From the cell containing the given text, extract its center point as [x, y] coordinate. 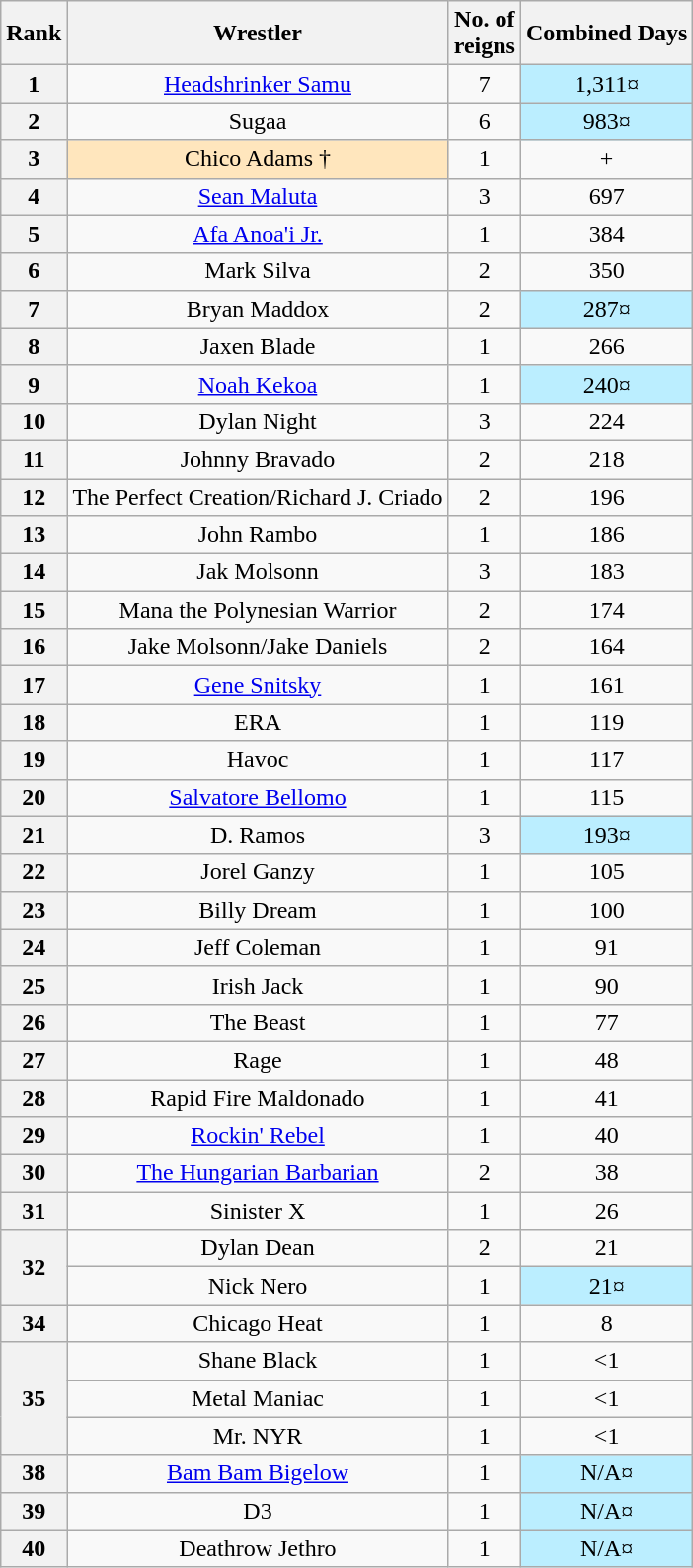
218 [606, 459]
The Hungarian Barbarian [258, 1173]
Bryan Maddox [258, 309]
Billy Dream [258, 910]
27 [34, 1060]
Afa Anoa'i Jr. [258, 234]
Sinister X [258, 1211]
Jaxen Blade [258, 346]
Jorel Ganzy [258, 872]
Rockin' Rebel [258, 1136]
Nick Nero [258, 1286]
32 [34, 1267]
384 [606, 234]
14 [34, 572]
Bam Bam Bigelow [258, 1473]
15 [34, 610]
115 [606, 797]
164 [606, 647]
Chicago Heat [258, 1323]
Deathrow Jethro [258, 1548]
31 [34, 1211]
174 [606, 610]
23 [34, 910]
Metal Maniac [258, 1398]
119 [606, 722]
16 [34, 647]
Wrestler [258, 34]
41 [606, 1098]
Combined Days [606, 34]
Noah Kekoa [258, 384]
18 [34, 722]
266 [606, 346]
90 [606, 985]
240¤ [606, 384]
697 [606, 196]
193¤ [606, 835]
161 [606, 685]
ERA [258, 722]
12 [34, 496]
39 [34, 1511]
183 [606, 572]
17 [34, 685]
28 [34, 1098]
Rapid Fire Maldonado [258, 1098]
Gene Snitsky [258, 685]
11 [34, 459]
No. ofreigns [484, 34]
+ [606, 159]
29 [34, 1136]
Johnny Bravado [258, 459]
Headshrinker Samu [258, 84]
D3 [258, 1511]
Jeff Coleman [258, 947]
Irish Jack [258, 985]
1,311¤ [606, 84]
Jake Molsonn/Jake Daniels [258, 647]
350 [606, 271]
Dylan Dean [258, 1248]
Mark Silva [258, 271]
24 [34, 947]
10 [34, 421]
22 [34, 872]
224 [606, 421]
25 [34, 985]
Sugaa [258, 121]
196 [606, 496]
9 [34, 384]
13 [34, 535]
Salvatore Bellomo [258, 797]
Jak Molsonn [258, 572]
21¤ [606, 1286]
Dylan Night [258, 421]
30 [34, 1173]
Havoc [258, 760]
Mr. NYR [258, 1436]
Rage [258, 1060]
287¤ [606, 309]
The Perfect Creation/Richard J. Criado [258, 496]
91 [606, 947]
4 [34, 196]
983¤ [606, 121]
117 [606, 760]
Chico Adams † [258, 159]
186 [606, 535]
48 [606, 1060]
35 [34, 1398]
Rank [34, 34]
Shane Black [258, 1361]
100 [606, 910]
20 [34, 797]
5 [34, 234]
34 [34, 1323]
19 [34, 760]
105 [606, 872]
Mana the Polynesian Warrior [258, 610]
John Rambo [258, 535]
77 [606, 1022]
The Beast [258, 1022]
Sean Maluta [258, 196]
D. Ramos [258, 835]
